Extract the (x, y) coordinate from the center of the cell holding the provided text.  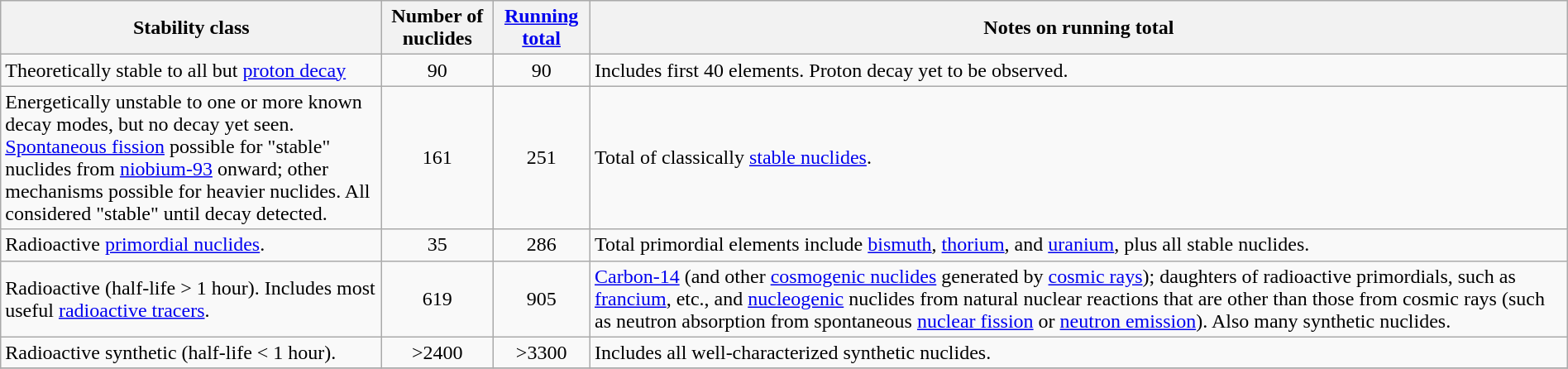
Radioactive (half-life > 1 hour). Includes most useful radioactive tracers. (192, 299)
Running total (542, 28)
Stability class (192, 28)
Radioactive primordial nuclides. (192, 245)
Includes all well-characterized synthetic nuclides. (1078, 352)
Total of classically stable nuclides. (1078, 157)
Number of nuclides (437, 28)
286 (542, 245)
>3300 (542, 352)
35 (437, 245)
Notes on running total (1078, 28)
619 (437, 299)
161 (437, 157)
905 (542, 299)
Includes first 40 elements. Proton decay yet to be observed. (1078, 70)
Theoretically stable to all but proton decay (192, 70)
Total primordial elements include bismuth, thorium, and uranium, plus all stable nuclides. (1078, 245)
Radioactive synthetic (half-life < 1 hour). (192, 352)
>2400 (437, 352)
251 (542, 157)
